Provide the (X, Y) coordinate of the cell's center where the given text is located.  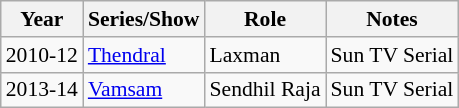
2010-12 (42, 55)
2013-14 (42, 90)
Laxman (264, 55)
Notes (392, 19)
Thendral (144, 55)
Series/Show (144, 19)
Sendhil Raja (264, 90)
Vamsam (144, 90)
Role (264, 19)
Year (42, 19)
